Capture the cell that displays the provided text and extract its (X, Y) central coordinate. 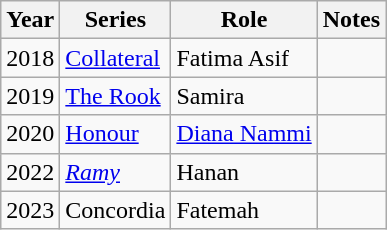
Fatima Asif (244, 58)
2022 (30, 172)
The Rook (116, 96)
Year (30, 20)
Concordia (116, 210)
2019 (30, 96)
Notes (351, 20)
Ramy (116, 172)
Samira (244, 96)
Fatemah (244, 210)
Series (116, 20)
2018 (30, 58)
Honour (116, 134)
Diana Nammi (244, 134)
2020 (30, 134)
Collateral (116, 58)
Role (244, 20)
Hanan (244, 172)
2023 (30, 210)
